Output the (X, Y) coordinate of the center of the cell containing the given text.  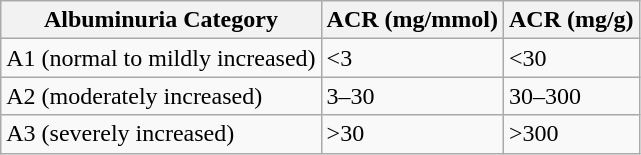
3–30 (412, 96)
A2 (moderately increased) (161, 96)
ACR (mg/mmol) (412, 20)
ACR (mg/g) (571, 20)
<30 (571, 58)
30–300 (571, 96)
A3 (severely increased) (161, 134)
<3 (412, 58)
>300 (571, 134)
>30 (412, 134)
A1 (normal to mildly increased) (161, 58)
Albuminuria Category (161, 20)
